Detect which cell encompasses the target text, then output its [X, Y] center coordinate. 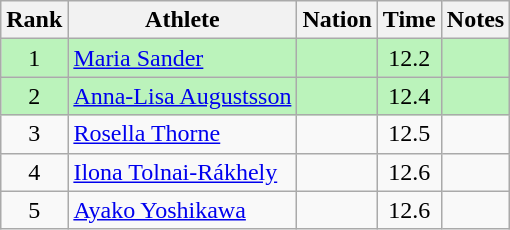
12.4 [409, 96]
2 [34, 96]
Notes [475, 20]
1 [34, 58]
12.2 [409, 58]
3 [34, 134]
5 [34, 210]
Maria Sander [182, 58]
12.5 [409, 134]
Rank [34, 20]
Ilona Tolnai-Rákhely [182, 172]
Nation [337, 20]
Ayako Yoshikawa [182, 210]
4 [34, 172]
Rosella Thorne [182, 134]
Time [409, 20]
Anna-Lisa Augustsson [182, 96]
Athlete [182, 20]
